Pinpoint the cell where the given text exists, returning its [x, y] midpoint coordinate. 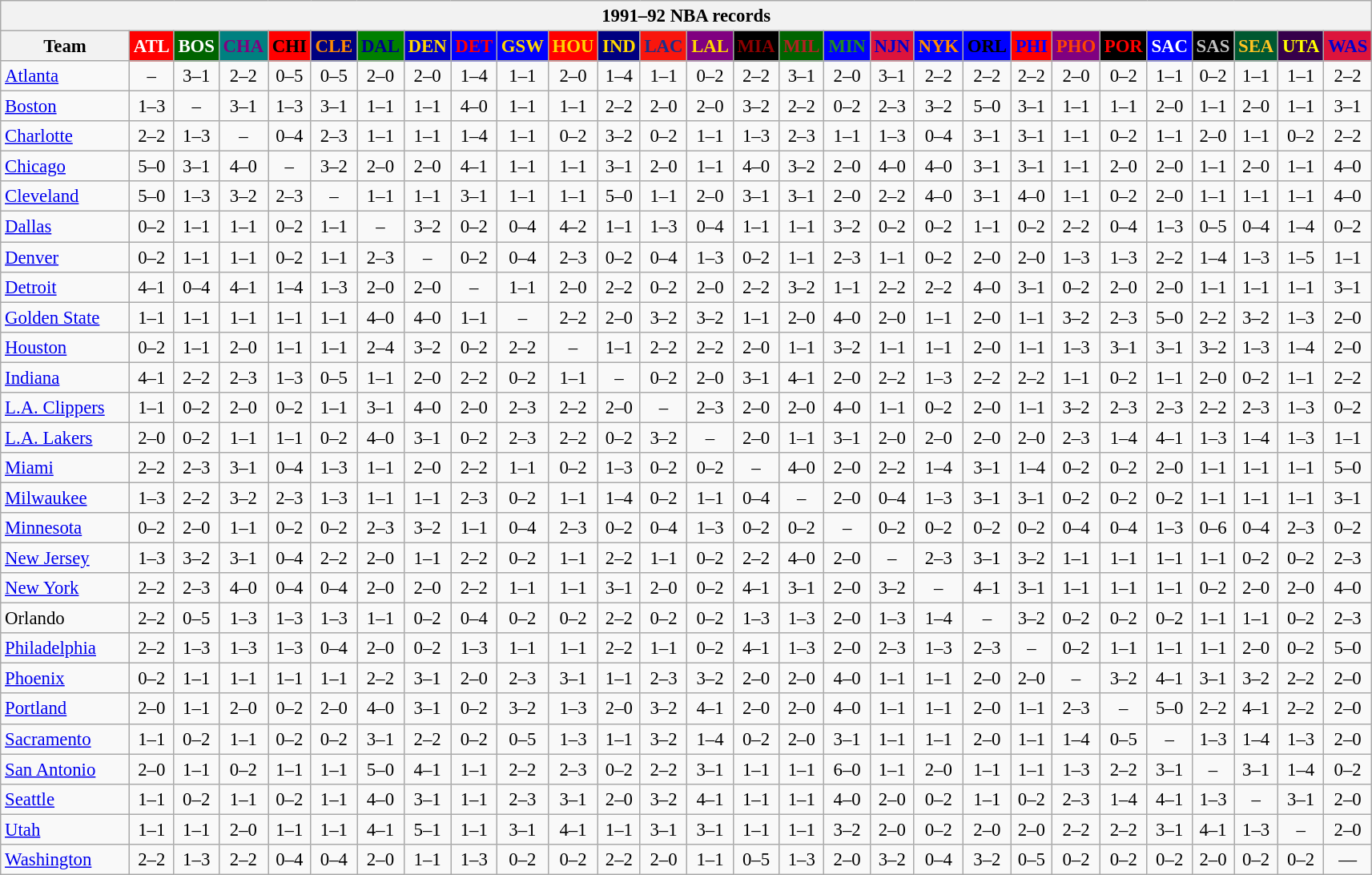
SAS [1213, 46]
Golden State [66, 317]
0–6 [1213, 528]
CHA [243, 46]
Milwaukee [66, 498]
ORL [987, 46]
DAL [381, 46]
IND [619, 46]
— [1348, 860]
Sacramento [66, 739]
Miami [66, 468]
GSW [522, 46]
Chicago [66, 167]
2–4 [381, 347]
Team [66, 46]
Phoenix [66, 679]
NJN [892, 46]
San Antonio [66, 769]
DET [474, 46]
6–0 [847, 769]
Orlando [66, 619]
Utah [66, 829]
Indiana [66, 377]
SEA [1256, 46]
SAC [1169, 46]
LAC [663, 46]
Philadelphia [66, 648]
CHI [289, 46]
1991–92 NBA records [686, 16]
Houston [66, 347]
BOS [196, 46]
PHI [1032, 46]
MIL [802, 46]
Portland [66, 709]
Seattle [66, 799]
POR [1123, 46]
Denver [66, 257]
DEN [428, 46]
Dallas [66, 227]
Atlanta [66, 76]
Detroit [66, 287]
MIN [847, 46]
New Jersey [66, 558]
UTA [1301, 46]
L.A. Lakers [66, 437]
PHO [1076, 46]
4–2 [573, 227]
ATL [151, 46]
NYK [939, 46]
HOU [573, 46]
Minnesota [66, 528]
Cleveland [66, 196]
MIA [756, 46]
5–1 [428, 829]
Charlotte [66, 136]
1–5 [1301, 257]
Boston [66, 107]
LAL [710, 46]
L.A. Clippers [66, 408]
CLE [333, 46]
Washington [66, 860]
New York [66, 588]
WAS [1348, 46]
